Return the [X, Y] coordinate for the center point of the cell that contains the specified text.  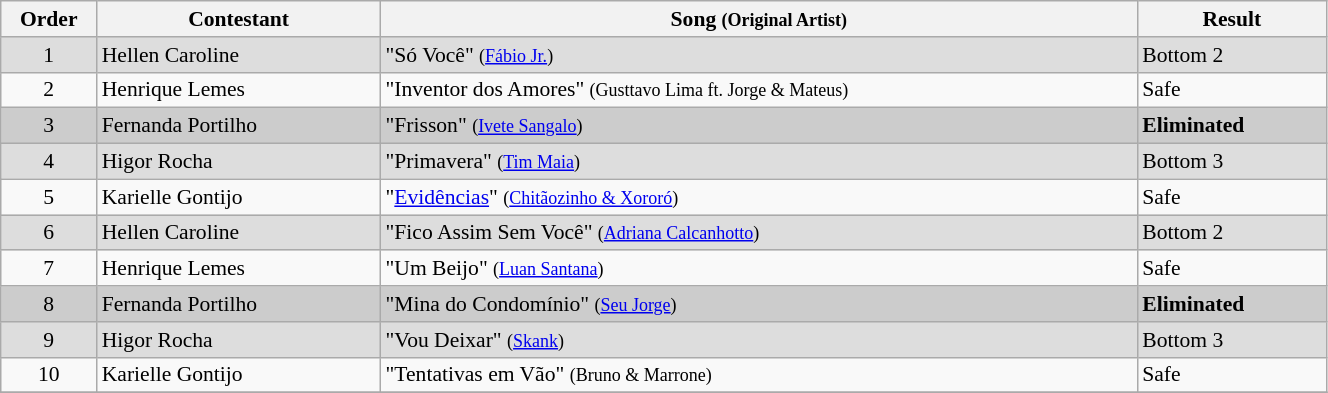
9 [49, 340]
"Tentativas em Vão" (Bruno & Marrone) [758, 375]
8 [49, 304]
4 [49, 162]
"Evidências" (Chitãozinho & Xororó) [758, 197]
"Frisson" (Ivete Sangalo) [758, 126]
7 [49, 269]
"Um Beijo" (Luan Santana) [758, 269]
2 [49, 90]
"Mina do Condomínio" (Seu Jorge) [758, 304]
"Fico Assim Sem Você" (Adriana Calcanhotto) [758, 233]
3 [49, 126]
5 [49, 197]
1 [49, 55]
"Só Você" (Fábio Jr.) [758, 55]
Result [1232, 19]
Song (Original Artist) [758, 19]
"Primavera" (Tim Maia) [758, 162]
"Vou Deixar" (Skank) [758, 340]
Order [49, 19]
10 [49, 375]
"Inventor dos Amores" (Gusttavo Lima ft. Jorge & Mateus) [758, 90]
6 [49, 233]
Contestant [239, 19]
